Locate the cell with the specified text and output its [x, y] center coordinate. 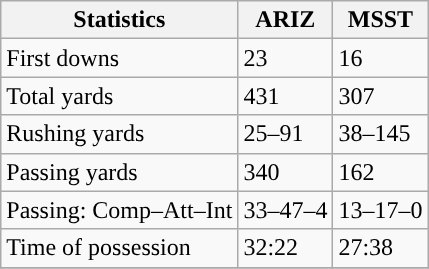
162 [380, 172]
27:38 [380, 248]
Passing: Comp–Att–Int [120, 210]
33–47–4 [286, 210]
431 [286, 96]
Time of possession [120, 248]
16 [380, 58]
13–17–0 [380, 210]
38–145 [380, 134]
32:22 [286, 248]
Rushing yards [120, 134]
307 [380, 96]
MSST [380, 20]
Statistics [120, 20]
ARIZ [286, 20]
First downs [120, 58]
Passing yards [120, 172]
25–91 [286, 134]
23 [286, 58]
340 [286, 172]
Total yards [120, 96]
